For the text-containing cell, return its midpoint in (x, y) coordinate format. 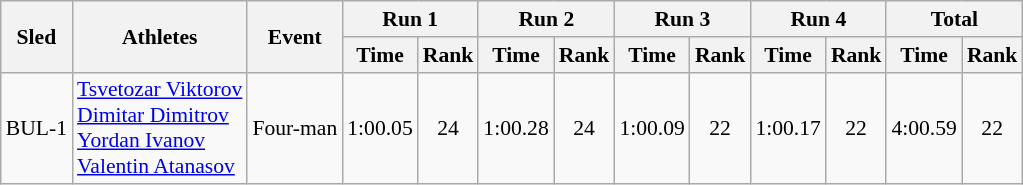
4:00.59 (924, 128)
Run 3 (682, 19)
1:00.09 (652, 128)
1:00.17 (788, 128)
BUL-1 (36, 128)
Tsvetozar ViktorovDimitar DimitrovYordan IvanovValentin Atanasov (160, 128)
Sled (36, 36)
1:00.28 (516, 128)
Run 2 (546, 19)
Run 1 (410, 19)
1:00.05 (380, 128)
Athletes (160, 36)
Total (954, 19)
Run 4 (818, 19)
Four-man (294, 128)
Event (294, 36)
